From the cell containing the given text, extract its center point as (X, Y) coordinate. 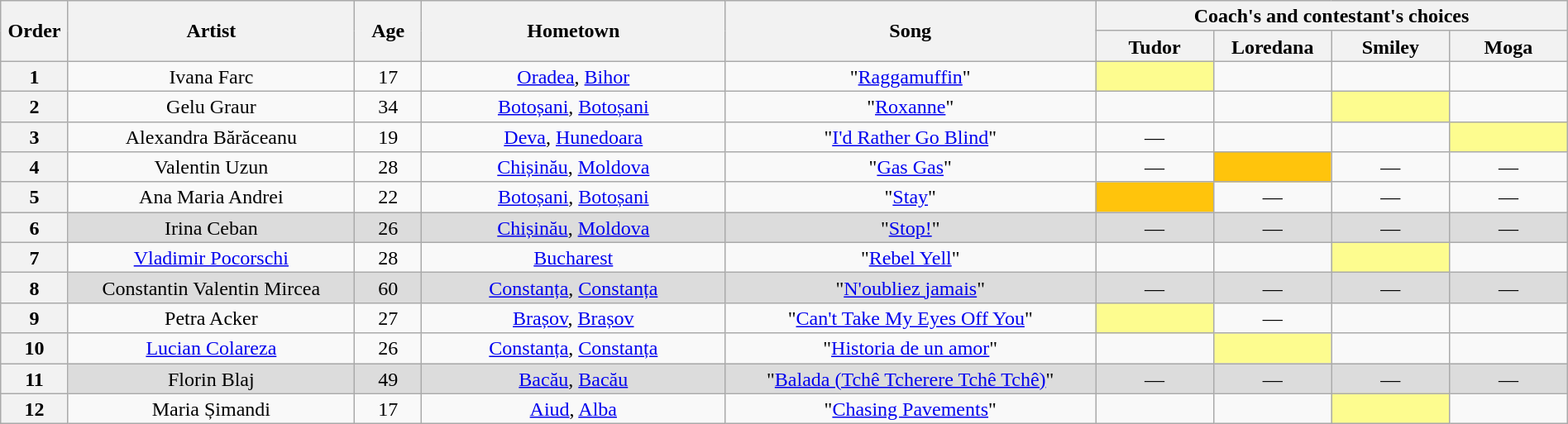
Ana Maria Andrei (211, 197)
11 (35, 379)
Ivana Farc (211, 76)
22 (389, 197)
3 (35, 137)
Valentin Uzun (211, 167)
"I'd Rather Go Blind" (911, 137)
Bucharest (574, 258)
"Historia de un amor" (911, 349)
Hometown (574, 31)
Aiud, Alba (574, 408)
10 (35, 349)
Artist (211, 31)
Age (389, 31)
Bacău, Bacău (574, 379)
Song (911, 31)
"Raggamuffin" (911, 76)
1 (35, 76)
"Gas Gas" (911, 167)
"Chasing Pavements" (911, 408)
"Rebel Yell" (911, 258)
"Stay" (911, 197)
8 (35, 288)
7 (35, 258)
Florin Blaj (211, 379)
Irina Ceban (211, 228)
Alexandra Bărăceanu (211, 137)
Moga (1508, 46)
Deva, Hunedoara (574, 137)
12 (35, 408)
19 (389, 137)
Order (35, 31)
5 (35, 197)
Gelu Graur (211, 106)
9 (35, 317)
"Roxanne" (911, 106)
27 (389, 317)
"Can't Take My Eyes Off You" (911, 317)
49 (389, 379)
4 (35, 167)
34 (389, 106)
Loredana (1272, 46)
Oradea, Bihor (574, 76)
6 (35, 228)
Coach's and contestant's choices (1331, 17)
Lucian Colareza (211, 349)
Brașov, Brașov (574, 317)
Smiley (1391, 46)
"N'oubliez jamais" (911, 288)
Maria Șimandi (211, 408)
Petra Acker (211, 317)
60 (389, 288)
Tudor (1154, 46)
2 (35, 106)
Vladimir Pocorschi (211, 258)
"Stop!" (911, 228)
"Balada (Tchê Tcherere Tchê Tchê)" (911, 379)
Constantin Valentin Mircea (211, 288)
